Extract the [x, y] coordinate from the center of the cell holding the provided text.  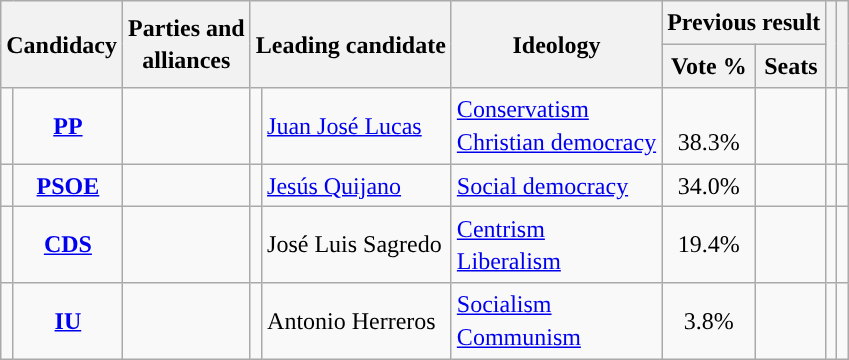
IU [68, 321]
34.0% [709, 186]
Leading candidate [350, 44]
Antonio Herreros [357, 321]
38.3% [709, 126]
Seats [791, 66]
ConservatismChristian democracy [556, 126]
CentrismLiberalism [556, 245]
José Luis Sagredo [357, 245]
19.4% [709, 245]
Candidacy [62, 44]
Juan José Lucas [357, 126]
Vote % [709, 66]
Ideology [556, 44]
CDS [68, 245]
Social democracy [556, 186]
Parties andalliances [187, 44]
3.8% [709, 321]
Jesús Quijano [357, 186]
PSOE [68, 186]
SocialismCommunism [556, 321]
Previous result [744, 22]
PP [68, 126]
